From the cell containing the given text, extract its center point as [X, Y] coordinate. 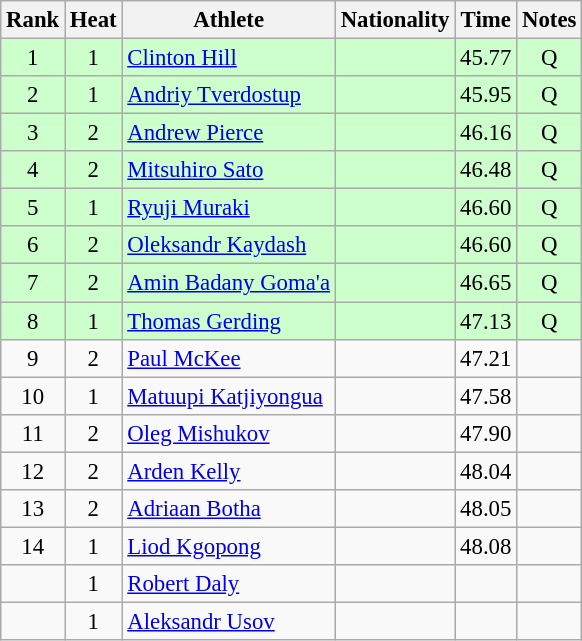
8 [33, 321]
47.90 [486, 433]
10 [33, 396]
Andriy Tverdostup [228, 95]
6 [33, 245]
Matuupi Katjiyongua [228, 396]
4 [33, 170]
9 [33, 358]
7 [33, 283]
46.48 [486, 170]
14 [33, 546]
Thomas Gerding [228, 321]
Robert Daly [228, 584]
13 [33, 509]
45.95 [486, 95]
48.04 [486, 471]
Amin Badany Goma'a [228, 283]
Athlete [228, 20]
Heat [94, 20]
Oleg Mishukov [228, 433]
Notes [550, 20]
Time [486, 20]
Rank [33, 20]
46.65 [486, 283]
47.21 [486, 358]
Paul McKee [228, 358]
Clinton Hill [228, 58]
Adriaan Botha [228, 509]
47.58 [486, 396]
46.16 [486, 133]
45.77 [486, 58]
3 [33, 133]
48.05 [486, 509]
11 [33, 433]
Nationality [394, 20]
Aleksandr Usov [228, 621]
47.13 [486, 321]
5 [33, 208]
12 [33, 471]
Oleksandr Kaydash [228, 245]
Mitsuhiro Sato [228, 170]
Andrew Pierce [228, 133]
Ryuji Muraki [228, 208]
48.08 [486, 546]
Arden Kelly [228, 471]
Liod Kgopong [228, 546]
